Locate the cell with the specified text and output its [x, y] center coordinate. 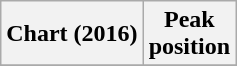
Chart (2016) [72, 34]
Peakposition [189, 34]
